Pinpoint the cell where the given text exists, returning its (x, y) midpoint coordinate. 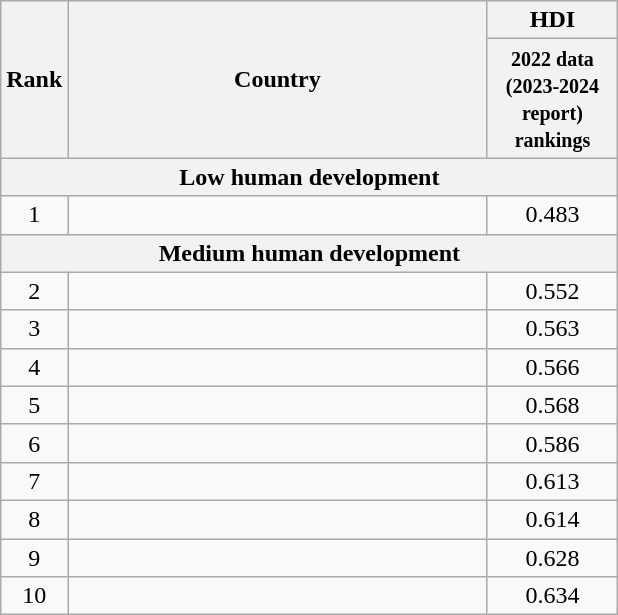
Country (278, 80)
0.586 (552, 443)
0.628 (552, 557)
Medium human development (310, 253)
HDI (552, 20)
Rank (34, 80)
4 (34, 367)
Low human development (310, 177)
8 (34, 519)
7 (34, 481)
9 (34, 557)
0.614 (552, 519)
3 (34, 329)
0.613 (552, 481)
5 (34, 405)
0.568 (552, 405)
2022 data (2023-2024 report) rankings (552, 98)
0.634 (552, 596)
2 (34, 291)
0.552 (552, 291)
0.566 (552, 367)
6 (34, 443)
1 (34, 215)
10 (34, 596)
0.483 (552, 215)
0.563 (552, 329)
